Find where the given text appears and provide that cell's center as [X, Y] coordinate. 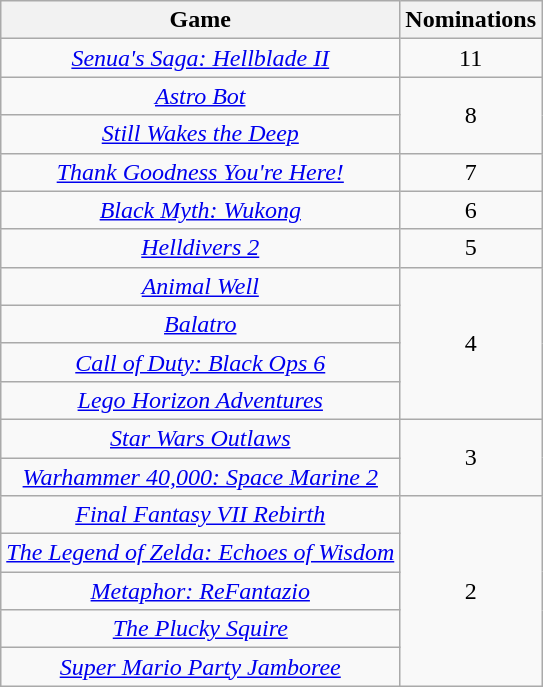
Black Myth: Wukong [200, 210]
The Legend of Zelda: Echoes of Wisdom [200, 553]
Final Fantasy VII Rebirth [200, 515]
7 [471, 172]
Balatro [200, 324]
4 [471, 343]
2 [471, 591]
Astro Bot [200, 96]
Thank Goodness You're Here! [200, 172]
8 [471, 115]
Super Mario Party Jamboree [200, 667]
Helldivers 2 [200, 248]
Warhammer 40,000: Space Marine 2 [200, 477]
Game [200, 20]
Senua's Saga: Hellblade II [200, 58]
Star Wars Outlaws [200, 438]
5 [471, 248]
Lego Horizon Adventures [200, 400]
Call of Duty: Black Ops 6 [200, 362]
Nominations [471, 20]
6 [471, 210]
3 [471, 457]
The Plucky Squire [200, 629]
Animal Well [200, 286]
11 [471, 58]
Still Wakes the Deep [200, 134]
Metaphor: ReFantazio [200, 591]
